Locate the cell with the specified text and output its [X, Y] center coordinate. 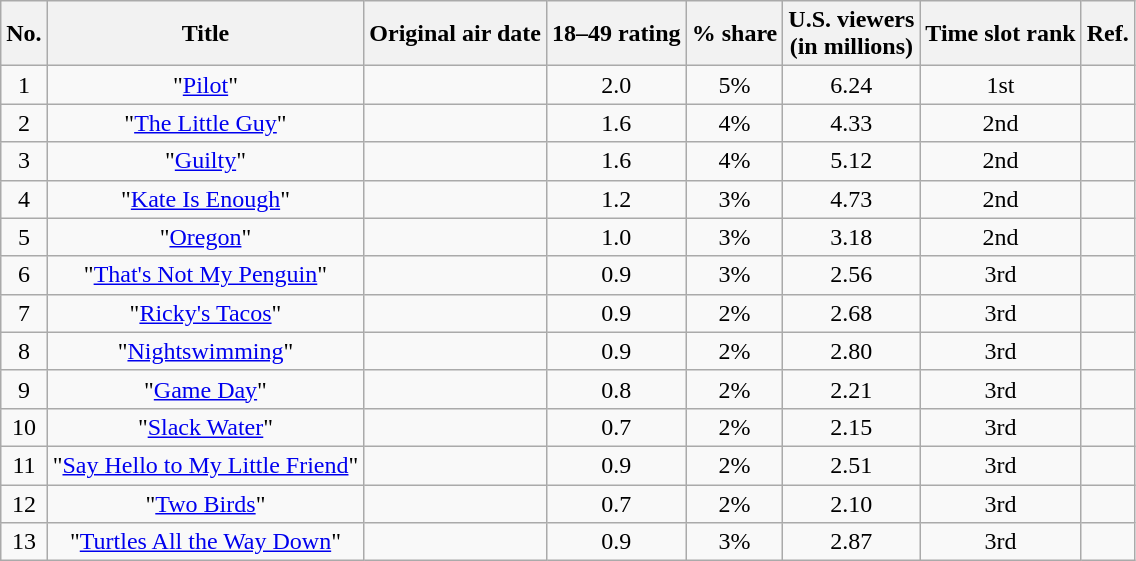
6.24 [852, 85]
6 [24, 275]
"Ricky's Tacos" [206, 313]
"Guilty" [206, 161]
11 [24, 465]
"Kate Is Enough" [206, 199]
1st [1000, 85]
"Pilot" [206, 85]
"Nightswimming" [206, 351]
"The Little Guy" [206, 123]
2.87 [852, 542]
2.0 [616, 85]
U.S. viewers(in millions) [852, 34]
18–49 rating [616, 34]
2.80 [852, 351]
No. [24, 34]
2.10 [852, 503]
"Oregon" [206, 237]
"Game Day" [206, 389]
% share [734, 34]
"Slack Water" [206, 427]
2.56 [852, 275]
1 [24, 85]
12 [24, 503]
5% [734, 85]
4 [24, 199]
2.21 [852, 389]
1.0 [616, 237]
Title [206, 34]
Time slot rank [1000, 34]
2.68 [852, 313]
2.15 [852, 427]
"Turtles All the Way Down" [206, 542]
4.33 [852, 123]
5 [24, 237]
3 [24, 161]
"Say Hello to My Little Friend" [206, 465]
7 [24, 313]
Ref. [1108, 34]
2.51 [852, 465]
10 [24, 427]
4.73 [852, 199]
"Two Birds" [206, 503]
2 [24, 123]
8 [24, 351]
13 [24, 542]
Original air date [456, 34]
3.18 [852, 237]
5.12 [852, 161]
1.2 [616, 199]
"That's Not My Penguin" [206, 275]
0.8 [616, 389]
9 [24, 389]
